Output the (x, y) coordinate of the center of the cell containing the given text.  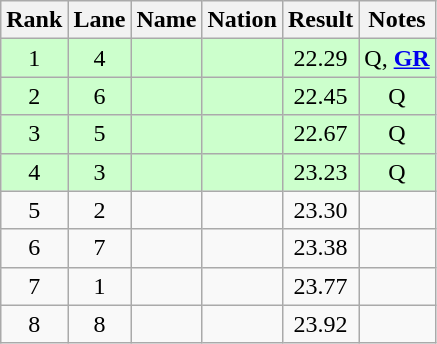
23.30 (320, 210)
22.29 (320, 58)
22.45 (320, 96)
Notes (397, 20)
Lane (100, 20)
23.38 (320, 248)
23.77 (320, 286)
23.92 (320, 324)
Nation (242, 20)
Rank (34, 20)
22.67 (320, 134)
Result (320, 20)
23.23 (320, 172)
Q, GR (397, 58)
Name (166, 20)
